Output the [X, Y] coordinate of the center of the cell containing the given text.  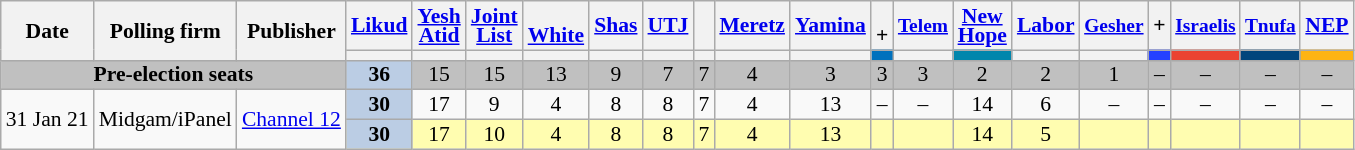
10 [494, 135]
Midgam/iPanel [166, 120]
UTJ [668, 26]
Telem [922, 26]
Publisher [292, 30]
Yamina [830, 26]
36 [380, 75]
Polling firm [166, 30]
31 Jan 21 [48, 120]
Israelis [1206, 26]
Labor [1046, 26]
Pre-election seats [174, 75]
White [556, 26]
NEP [1326, 26]
Gesher [1114, 26]
Date [48, 30]
Meretz [752, 26]
6 [1046, 105]
Likud [380, 26]
NewHope [982, 26]
Channel 12 [292, 120]
1 [1114, 75]
YeshAtid [438, 26]
Tnufa [1270, 26]
5 [1046, 135]
JointList [494, 26]
Shas [616, 26]
